Find where the given text appears and provide that cell's center as (X, Y) coordinate. 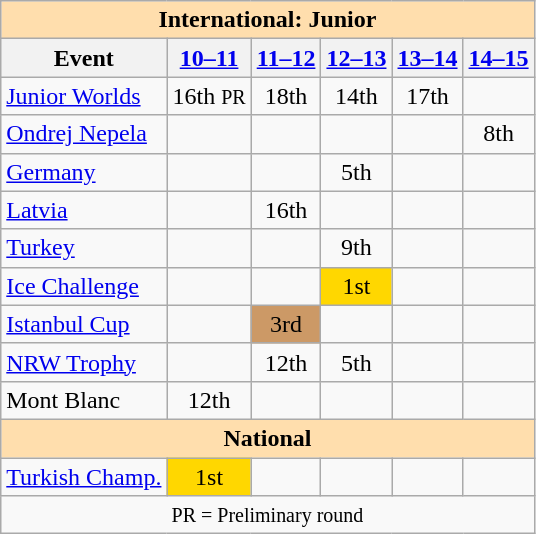
14–15 (498, 58)
3rd (286, 324)
Mont Blanc (84, 400)
10–11 (209, 58)
16th PR (209, 96)
13–14 (428, 58)
9th (356, 248)
PR = Preliminary round (268, 515)
Ondrej Nepela (84, 134)
National (268, 438)
16th (286, 210)
8th (498, 134)
18th (286, 96)
Germany (84, 172)
Turkish Champ. (84, 477)
International: Junior (268, 20)
NRW Trophy (84, 362)
14th (356, 96)
12–13 (356, 58)
Event (84, 58)
Turkey (84, 248)
Ice Challenge (84, 286)
11–12 (286, 58)
Latvia (84, 210)
Istanbul Cup (84, 324)
17th (428, 96)
Junior Worlds (84, 96)
